Pinpoint the cell where the given text exists, returning its (x, y) midpoint coordinate. 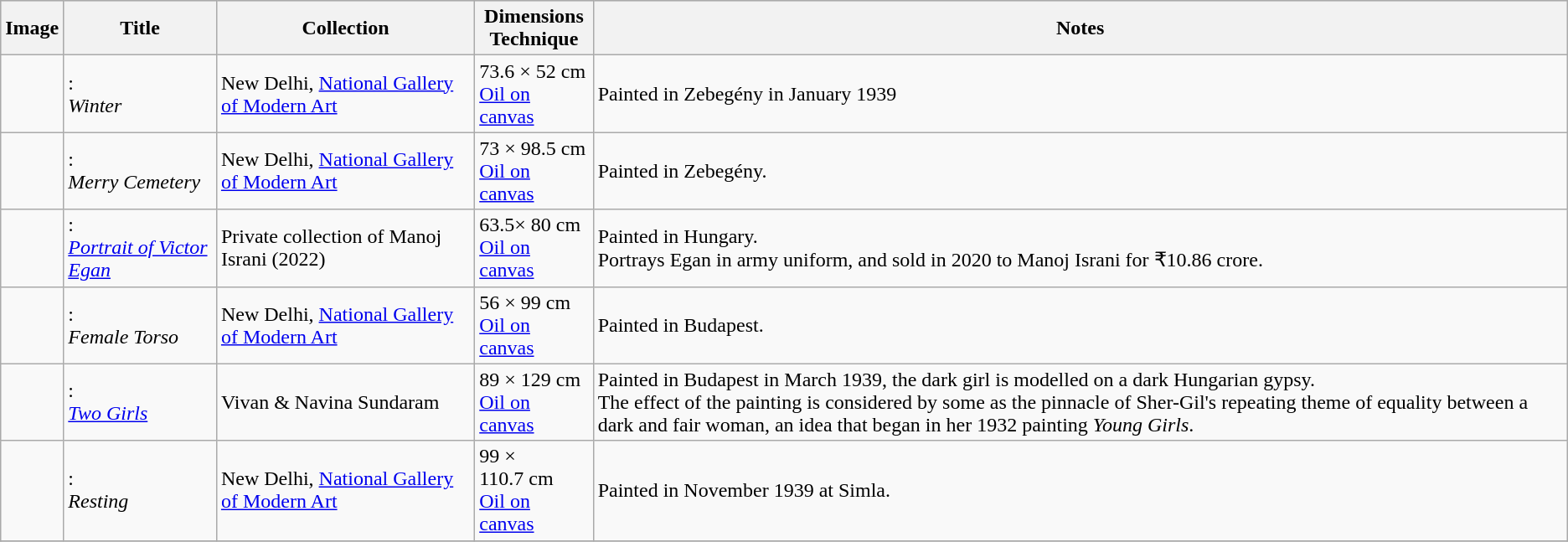
Painted in Budapest. (1081, 325)
Painted in November 1939 at Simla. (1081, 491)
:Resting (141, 491)
Painted in Hungary.Portrays Egan in army uniform, and sold in 2020 to Manoj Israni for ₹10.86 crore. (1081, 248)
89 × 129 cmOil on canvas (534, 402)
73 × 98.5 cmOil on canvas (534, 171)
99 × 110.7 cmOil on canvas (534, 491)
:Two Girls (141, 402)
Image (32, 28)
Title (141, 28)
:Female Torso (141, 325)
Private collection of Manoj Israni (2022) (345, 248)
63.5× 80 cmOil on canvas (534, 248)
Collection (345, 28)
:Merry Cemetery (141, 171)
73.6 × 52 cmOil on canvas (534, 94)
:Portrait of Victor Egan (141, 248)
Vivan & Navina Sundaram (345, 402)
Painted in Zebegény in January 1939 (1081, 94)
:Winter (141, 94)
Painted in Zebegény. (1081, 171)
Notes (1081, 28)
DimensionsTechnique (534, 28)
56 × 99 cmOil on canvas (534, 325)
